Return the [X, Y] coordinate for the center point of the cell that contains the specified text.  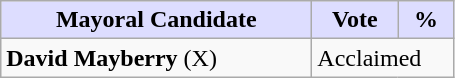
Vote [355, 20]
Mayoral Candidate [156, 20]
Acclaimed [383, 58]
% [426, 20]
David Mayberry (X) [156, 58]
